From the cell containing the given text, extract its center point as (x, y) coordinate. 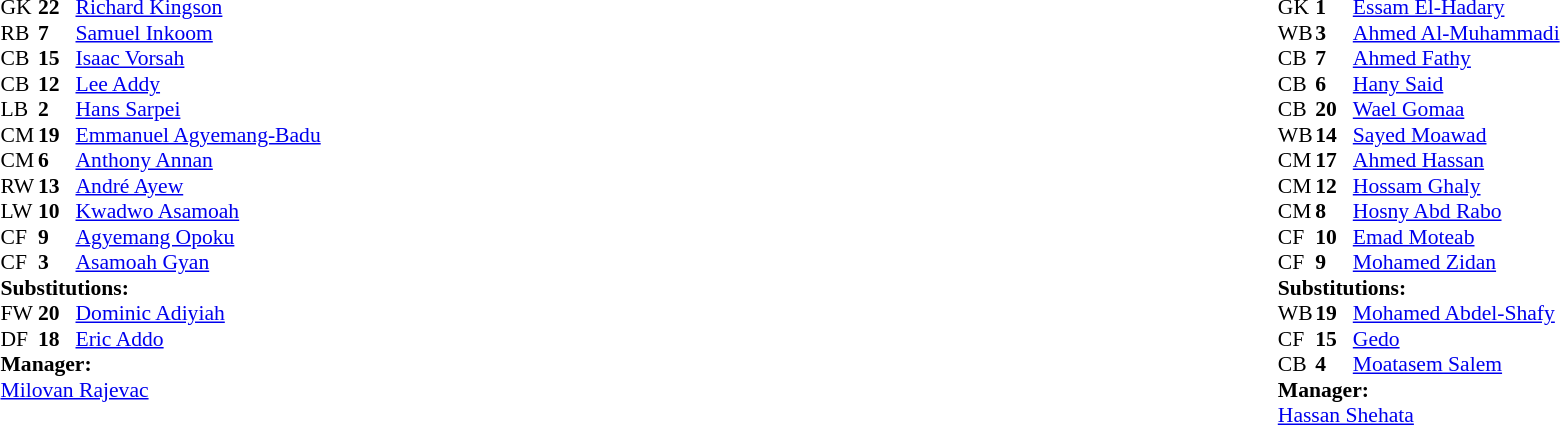
Ahmed Fathy (1456, 59)
Samuel Inkoom (198, 33)
Emad Moteab (1456, 237)
Milovan Rajevac (160, 390)
FW (19, 313)
2 (57, 109)
Anthony Annan (198, 161)
Hany Said (1456, 84)
Agyemang Opoku (198, 237)
LB (19, 109)
13 (57, 186)
Hosny Abd Rabo (1456, 211)
18 (57, 339)
Hossam Ghaly (1456, 186)
17 (1334, 161)
8 (1334, 211)
Sayed Moawad (1456, 135)
Dominic Adiyiah (198, 313)
Ahmed Al-Muhammadi (1456, 33)
Isaac Vorsah (198, 59)
RB (19, 33)
Kwadwo Asamoah (198, 211)
LW (19, 211)
Gedo (1456, 339)
DF (19, 339)
Hans Sarpei (198, 109)
Ahmed Hassan (1456, 161)
4 (1334, 365)
Mohamed Zidan (1456, 263)
14 (1334, 135)
Emmanuel Agyemang-Badu (198, 135)
Lee Addy (198, 84)
Moatasem Salem (1456, 365)
Eric Addo (198, 339)
Wael Gomaa (1456, 109)
Asamoah Gyan (198, 263)
André Ayew (198, 186)
RW (19, 186)
Mohamed Abdel-Shafy (1456, 313)
